Return the (X, Y) coordinate for the center point of the cell that contains the specified text.  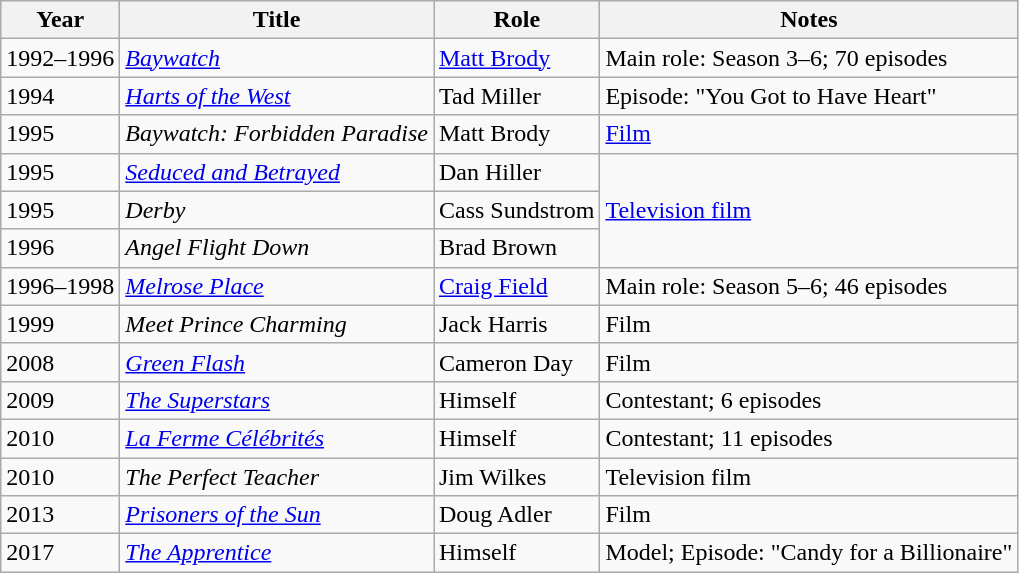
Notes (809, 20)
The Superstars (277, 400)
Model; Episode: "Candy for a Billionaire" (809, 553)
Melrose Place (277, 286)
Doug Adler (517, 515)
Jack Harris (517, 324)
Title (277, 20)
Tad Miller (517, 96)
Meet Prince Charming (277, 324)
Cass Sundstrom (517, 210)
Main role: Season 3–6; 70 episodes (809, 58)
Prisoners of the Sun (277, 515)
Jim Wilkes (517, 477)
Year (60, 20)
Harts of the West (277, 96)
Main role: Season 5–6; 46 episodes (809, 286)
1994 (60, 96)
2009 (60, 400)
La Ferme Célébrités (277, 438)
2013 (60, 515)
Role (517, 20)
2008 (60, 362)
Contestant; 6 episodes (809, 400)
1999 (60, 324)
Episode: "You Got to Have Heart" (809, 96)
The Apprentice (277, 553)
1996 (60, 248)
Baywatch (277, 58)
Dan Hiller (517, 172)
Brad Brown (517, 248)
2017 (60, 553)
Baywatch: Forbidden Paradise (277, 134)
Green Flash (277, 362)
Seduced and Betrayed (277, 172)
Craig Field (517, 286)
1992–1996 (60, 58)
Angel Flight Down (277, 248)
Cameron Day (517, 362)
Derby (277, 210)
Contestant; 11 episodes (809, 438)
1996–1998 (60, 286)
The Perfect Teacher (277, 477)
